Find where the given text appears and provide that cell's center as [X, Y] coordinate. 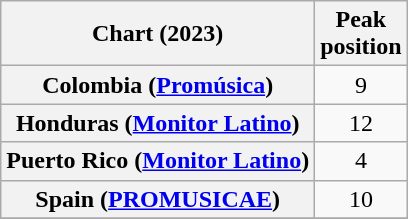
Peakposition [361, 34]
Honduras (Monitor Latino) [158, 123]
Chart (2023) [158, 34]
10 [361, 199]
Colombia (Promúsica) [158, 85]
Spain (PROMUSICAE) [158, 199]
Puerto Rico (Monitor Latino) [158, 161]
12 [361, 123]
4 [361, 161]
9 [361, 85]
